Search for the cell housing the specified text and yield its [X, Y] center coordinate. 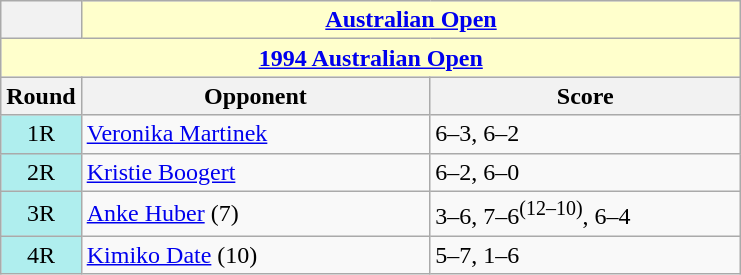
Veronika Martinek [256, 134]
2R [41, 172]
Opponent [256, 96]
4R [41, 255]
Kristie Boogert [256, 172]
1R [41, 134]
6–3, 6–2 [586, 134]
3–6, 7–6(12–10), 6–4 [586, 214]
6–2, 6–0 [586, 172]
5–7, 1–6 [586, 255]
Round [41, 96]
Australian Open [411, 20]
1994 Australian Open [371, 58]
Anke Huber (7) [256, 214]
Kimiko Date (10) [256, 255]
Score [586, 96]
3R [41, 214]
